Identify which cell holds the provided text, then report its (x, y) central coordinate. 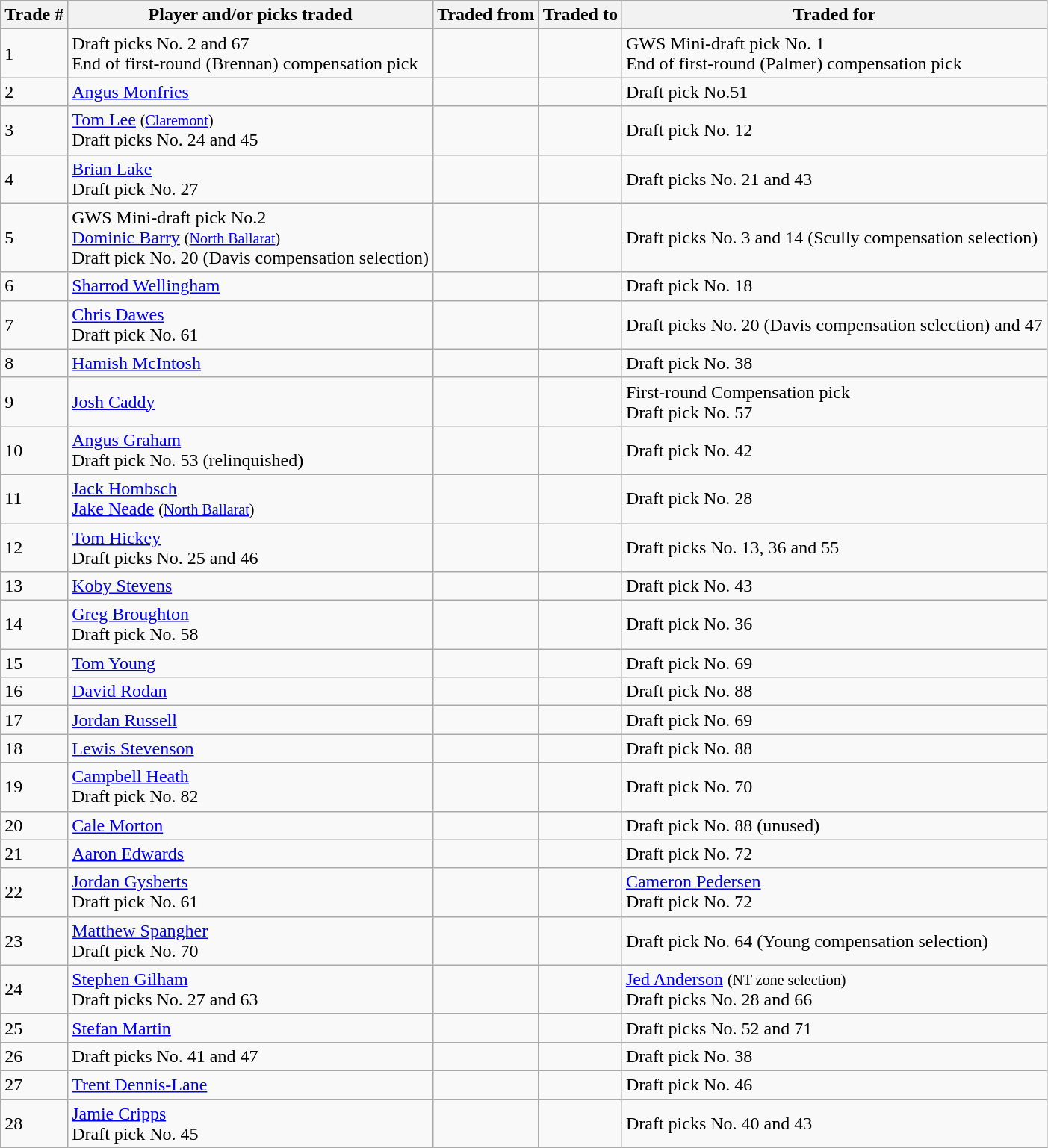
Draft picks No. 52 and 71 (834, 1028)
Draft pick No. 36 (834, 624)
Angus Graham Draft pick No. 53 (relinquished) (251, 450)
Angus Monfries (251, 92)
18 (34, 748)
Draft picks No. 3 and 14 (Scully compensation selection) (834, 238)
Traded from (486, 15)
Jamie Cripps Draft pick No. 45 (251, 1123)
Trent Dennis-Lane (251, 1085)
Draft pick No.51 (834, 92)
14 (34, 624)
Draft pick No. 18 (834, 286)
Jordan Russell (251, 720)
Campbell Heath Draft pick No. 82 (251, 787)
Stefan Martin (251, 1028)
Hamish McIntosh (251, 363)
Tom Young (251, 663)
Draft pick No. 46 (834, 1085)
Tom Hickey Draft picks No. 25 and 46 (251, 547)
Draft pick No. 28 (834, 499)
GWS Mini-draft pick No. 1End of first-round (Palmer) compensation pick (834, 54)
28 (34, 1123)
3 (34, 130)
Draft pick No. 12 (834, 130)
17 (34, 720)
Jed Anderson (NT zone selection) Draft picks No. 28 and 66 (834, 989)
Draft picks No. 41 and 47 (251, 1056)
David Rodan (251, 692)
Aaron Edwards (251, 854)
15 (34, 663)
Traded to (580, 15)
27 (34, 1085)
Trade # (34, 15)
Draft pick No. 88 (unused) (834, 825)
Sharrod Wellingham (251, 286)
2 (34, 92)
16 (34, 692)
24 (34, 989)
Draft picks No. 21 and 43 (834, 179)
Draft pick No. 42 (834, 450)
11 (34, 499)
Josh Caddy (251, 402)
Cameron PedersenDraft pick No. 72 (834, 892)
Draft pick No. 64 (Young compensation selection) (834, 941)
8 (34, 363)
1 (34, 54)
Draft pick No. 70 (834, 787)
9 (34, 402)
23 (34, 941)
Tom Lee (Claremont) Draft picks No. 24 and 45 (251, 130)
Koby Stevens (251, 586)
Greg Broughton Draft pick No. 58 (251, 624)
25 (34, 1028)
Draft picks No. 20 (Davis compensation selection) and 47 (834, 324)
10 (34, 450)
4 (34, 179)
GWS Mini-draft pick No.2 Dominic Barry (North Ballarat) Draft pick No. 20 (Davis compensation selection) (251, 238)
Brian Lake Draft pick No. 27 (251, 179)
7 (34, 324)
Player and/or picks traded (251, 15)
Stephen Gilham Draft picks No. 27 and 63 (251, 989)
First-round Compensation pick Draft pick No. 57 (834, 402)
Traded for (834, 15)
Draft pick No. 72 (834, 854)
20 (34, 825)
Matthew SpangherDraft pick No. 70 (251, 941)
Jack Hombsch Jake Neade (North Ballarat) (251, 499)
Cale Morton (251, 825)
26 (34, 1056)
Chris Dawes Draft pick No. 61 (251, 324)
Draft picks No. 2 and 67 End of first-round (Brennan) compensation pick (251, 54)
Draft picks No. 13, 36 and 55 (834, 547)
Jordan GysbertsDraft pick No. 61 (251, 892)
Draft picks No. 40 and 43 (834, 1123)
19 (34, 787)
13 (34, 586)
Draft pick No. 43 (834, 586)
21 (34, 854)
5 (34, 238)
Lewis Stevenson (251, 748)
12 (34, 547)
22 (34, 892)
6 (34, 286)
